Return (X, Y) of the center of cell containing provided text 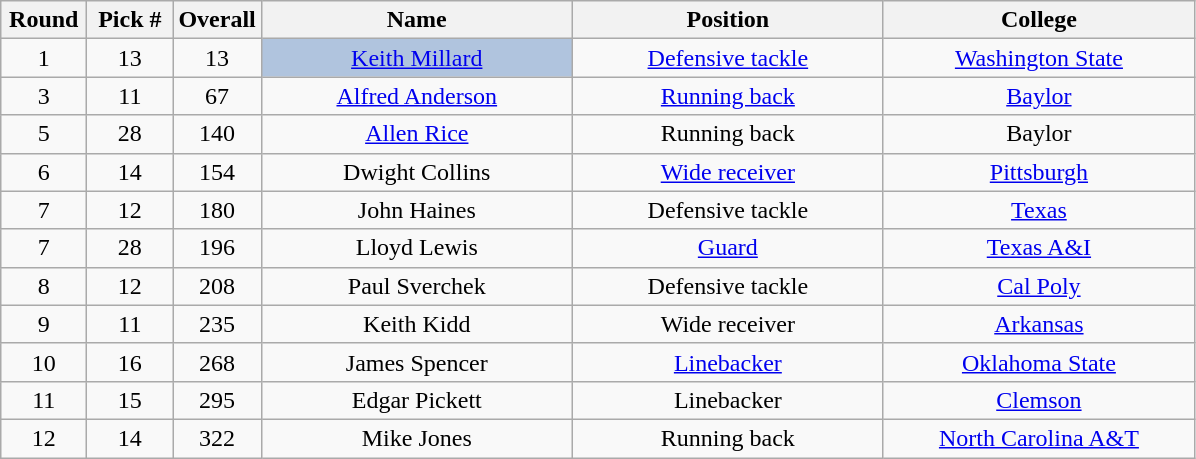
Pittsburgh (1038, 172)
Name (416, 20)
Overall (217, 20)
154 (217, 172)
196 (217, 248)
16 (130, 362)
235 (217, 324)
Position (728, 20)
James Spencer (416, 362)
John Haines (416, 210)
Lloyd Lewis (416, 248)
Oklahoma State (1038, 362)
295 (217, 400)
Texas A&I (1038, 248)
Arkansas (1038, 324)
Alfred Anderson (416, 96)
3 (44, 96)
5 (44, 134)
Round (44, 20)
140 (217, 134)
208 (217, 286)
180 (217, 210)
Washington State (1038, 58)
Keith Millard (416, 58)
Allen Rice (416, 134)
Texas (1038, 210)
6 (44, 172)
322 (217, 438)
268 (217, 362)
8 (44, 286)
Keith Kidd (416, 324)
Paul Sverchek (416, 286)
College (1038, 20)
15 (130, 400)
North Carolina A&T (1038, 438)
Cal Poly (1038, 286)
Mike Jones (416, 438)
10 (44, 362)
Guard (728, 248)
9 (44, 324)
Pick # (130, 20)
67 (217, 96)
Edgar Pickett (416, 400)
Clemson (1038, 400)
1 (44, 58)
Dwight Collins (416, 172)
